For the text-containing cell, return its midpoint in [x, y] coordinate format. 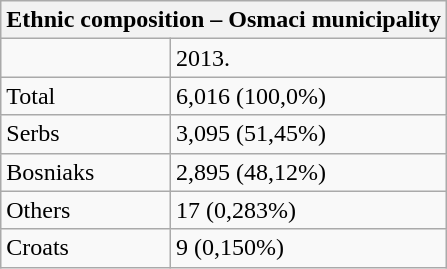
Ethnic composition – Osmaci municipality [224, 20]
2,895 (48,12%) [309, 172]
Bosniaks [86, 172]
Croats [86, 248]
3,095 (51,45%) [309, 134]
Others [86, 210]
6,016 (100,0%) [309, 96]
17 (0,283%) [309, 210]
9 (0,150%) [309, 248]
Total [86, 96]
Serbs [86, 134]
2013. [309, 58]
